Detect which cell encompasses the target text, then output its (x, y) center coordinate. 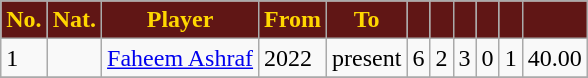
No. (24, 20)
To (367, 20)
Faheem Ashraf (180, 58)
present (367, 58)
0 (488, 58)
Player (180, 20)
2 (442, 58)
Nat. (74, 20)
6 (418, 58)
2022 (293, 58)
From (293, 20)
40.00 (554, 58)
3 (464, 58)
